Locate the cell with the specified text and output its (X, Y) center coordinate. 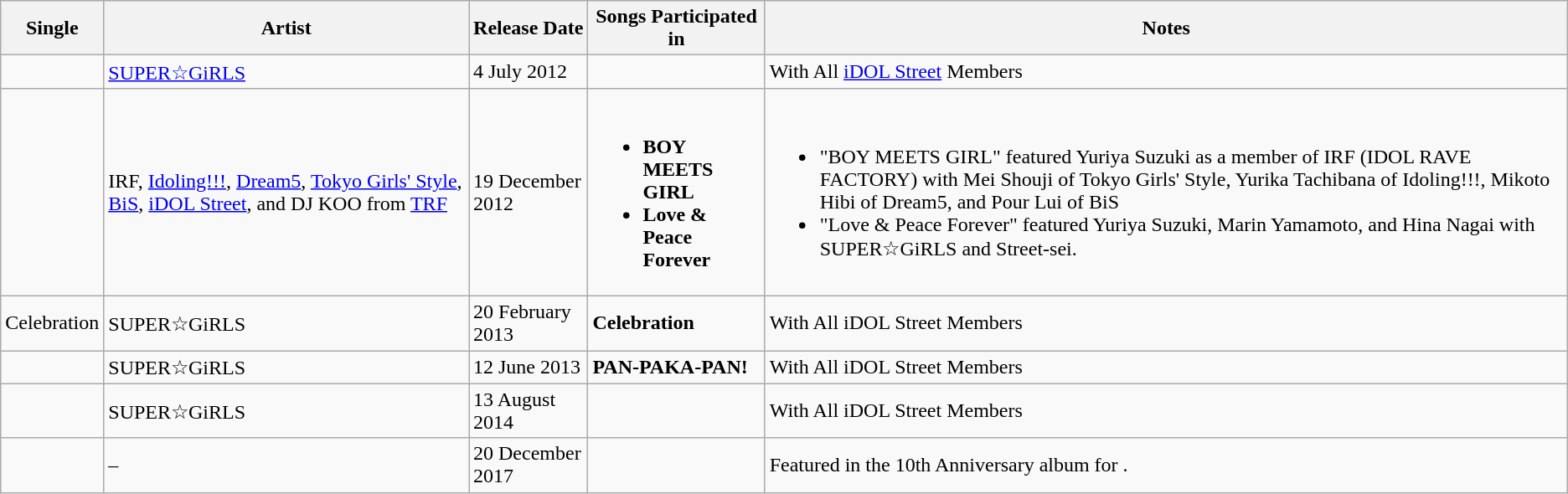
4 July 2012 (529, 72)
Single (52, 28)
20 December 2017 (529, 466)
Artist (286, 28)
12 June 2013 (529, 367)
13 August 2014 (529, 410)
Notes (1166, 28)
IRF, Idoling!!!, Dream5, Tokyo Girls' Style, BiS, iDOL Street, and DJ KOO from TRF (286, 192)
20 February 2013 (529, 323)
BOY MEETS GIRLLove & Peace Forever (677, 192)
Songs Participated in (677, 28)
Release Date (529, 28)
– (286, 466)
Featured in the 10th Anniversary album for . (1166, 466)
19 December 2012 (529, 192)
PAN-PAKA-PAN! (677, 367)
